Pinpoint the cell where the given text exists, returning its (x, y) midpoint coordinate. 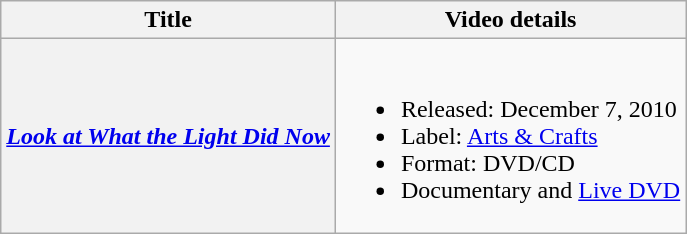
Video details (510, 20)
Title (168, 20)
Released: December 7, 2010Label: Arts & CraftsFormat: DVD/CDDocumentary and Live DVD (510, 136)
Look at What the Light Did Now (168, 136)
